Provide the [X, Y] coordinate of the cell's center where the given text is located.  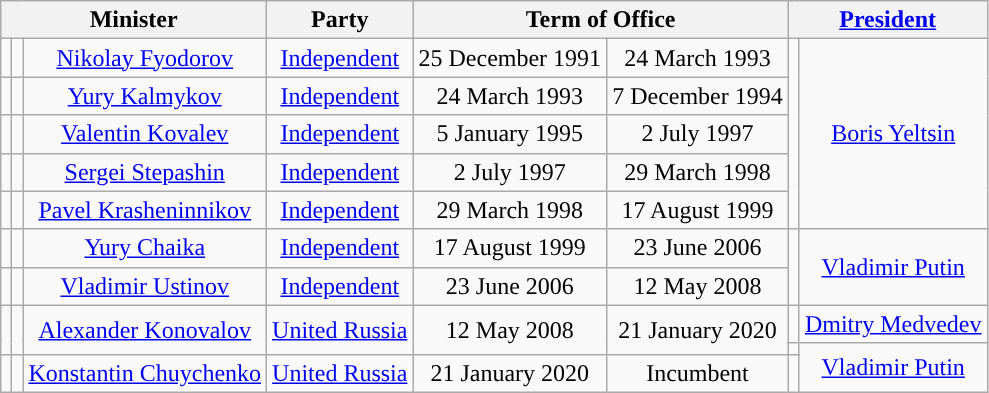
Term of Office [600, 20]
President [888, 20]
Vladimir Ustinov [145, 286]
Dmitry Medvedev [893, 324]
Valentin Kovalev [145, 134]
5 January 1995 [510, 134]
Pavel Krasheninnikov [145, 210]
Incumbent [698, 373]
Yury Kalmykov [145, 96]
25 December 1991 [510, 58]
Nikolay Fyodorov [145, 58]
Boris Yeltsin [893, 134]
Yury Chaika [145, 248]
Sergei Stepashin [145, 172]
Party [340, 20]
Minister [134, 20]
Konstantin Chuychenko [145, 373]
Alexander Konovalov [145, 330]
7 December 1994 [698, 96]
